From the cell containing the given text, extract its center point as (X, Y) coordinate. 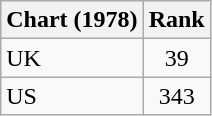
UK (72, 58)
US (72, 96)
Chart (1978) (72, 20)
343 (176, 96)
Rank (176, 20)
39 (176, 58)
